Scan for the cell matching the given text and deliver its (X, Y) coordinate at center. 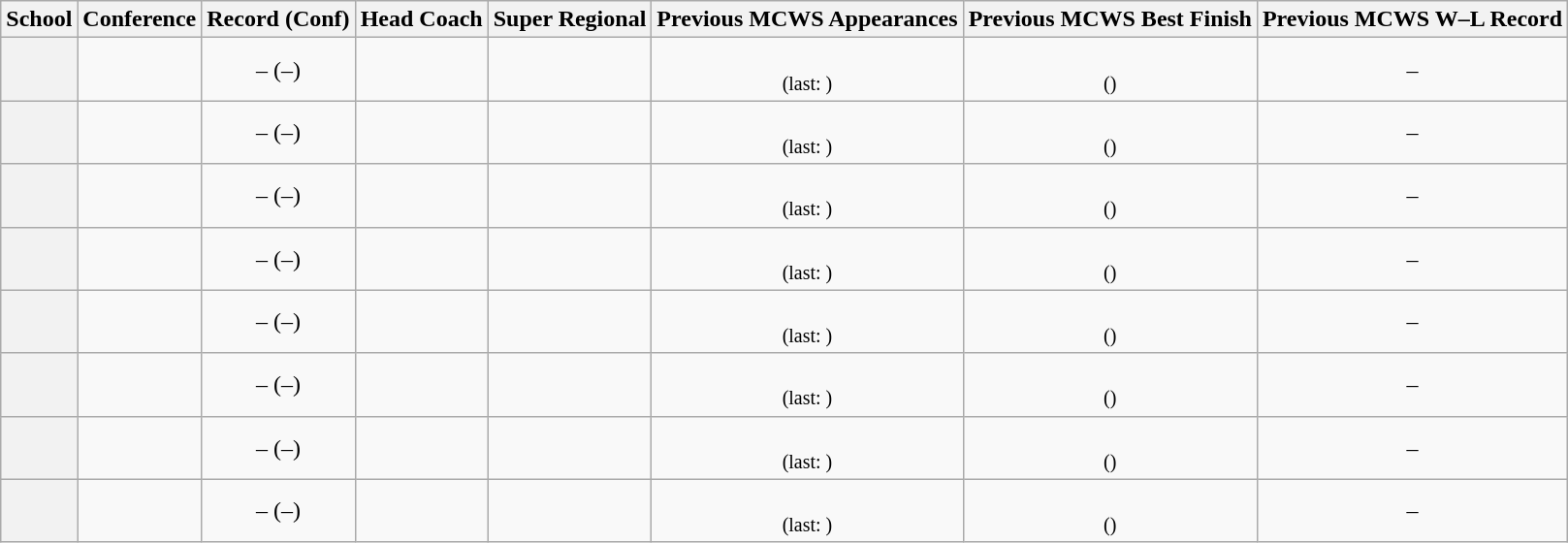
Record (Conf) (278, 19)
Head Coach (421, 19)
Previous MCWS W–L Record (1412, 19)
Super Regional (570, 19)
Previous MCWS Appearances (807, 19)
School (39, 19)
Conference (140, 19)
Previous MCWS Best Finish (1109, 19)
